Extract the (x, y) coordinate from the center of the cell holding the provided text.  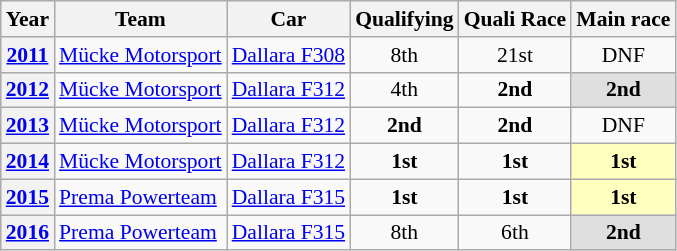
Team (140, 19)
2016 (28, 233)
Car (288, 19)
2014 (28, 162)
2011 (28, 55)
Quali Race (516, 19)
Dallara F308 (288, 55)
2015 (28, 197)
Year (28, 19)
2013 (28, 126)
2012 (28, 90)
Qualifying (404, 19)
Main race (623, 19)
4th (404, 90)
21st (516, 55)
6th (516, 233)
